Identify which cell holds the provided text, then report its [X, Y] central coordinate. 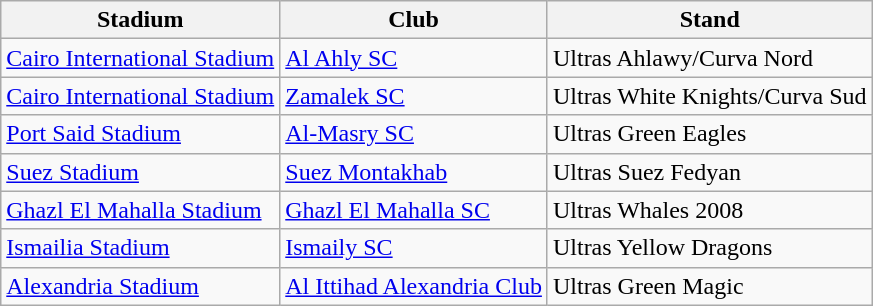
Al Ittihad Alexandria Club [414, 286]
Zamalek SC [414, 96]
Port Said Stadium [140, 134]
Ultras Ahlawy/Curva Nord [710, 58]
Ismailia Stadium [140, 248]
Ghazl El Mahalla SC [414, 210]
Ultras Green Eagles [710, 134]
Suez Stadium [140, 172]
Ismaily SC [414, 248]
Suez Montakhab [414, 172]
Ultras Green Magic [710, 286]
Al Ahly SC [414, 58]
Al-Masry SC [414, 134]
Club [414, 20]
Alexandria Stadium [140, 286]
Stadium [140, 20]
Stand [710, 20]
Ghazl El Mahalla Stadium [140, 210]
Ultras White Knights/Curva Sud [710, 96]
Ultras Yellow Dragons [710, 248]
Ultras Whales 2008 [710, 210]
Ultras Suez Fedyan [710, 172]
